Output the (X, Y) coordinate of the center of the cell containing the given text.  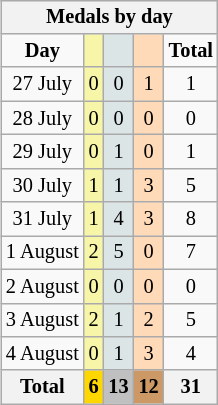
8 (191, 219)
27 July (42, 84)
30 July (42, 185)
3 August (42, 320)
28 July (42, 118)
7 (191, 253)
12 (149, 387)
Day (42, 51)
31 (191, 387)
4 August (42, 354)
Medals by day (110, 17)
31 July (42, 219)
1 August (42, 253)
29 July (42, 152)
2 August (42, 286)
13 (119, 387)
6 (94, 387)
